Locate the cell with the specified text and output its (x, y) center coordinate. 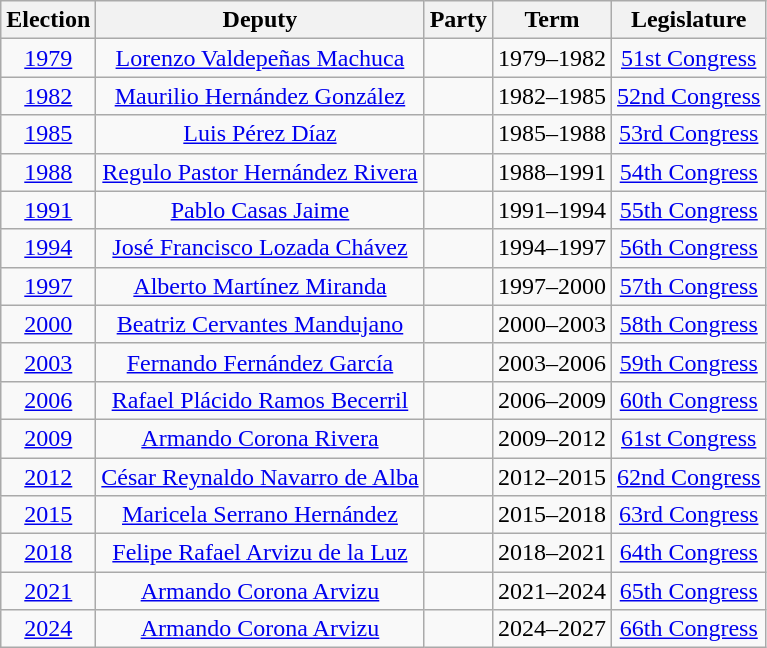
Pablo Casas Jaime (260, 210)
2021 (48, 591)
1991–1994 (552, 210)
1994–1997 (552, 248)
65th Congress (689, 591)
2003 (48, 362)
Lorenzo Valdepeñas Machuca (260, 58)
1997–2000 (552, 286)
1994 (48, 248)
2018–2021 (552, 553)
53rd Congress (689, 134)
64th Congress (689, 553)
55th Congress (689, 210)
2024 (48, 629)
2006–2009 (552, 400)
1982–1985 (552, 96)
1985 (48, 134)
62nd Congress (689, 477)
Term (552, 20)
1997 (48, 286)
José Francisco Lozada Chávez (260, 248)
2009 (48, 438)
61st Congress (689, 438)
59th Congress (689, 362)
2021–2024 (552, 591)
Rafael Plácido Ramos Becerril (260, 400)
2003–2006 (552, 362)
51st Congress (689, 58)
1988–1991 (552, 172)
2000 (48, 324)
Alberto Martínez Miranda (260, 286)
52nd Congress (689, 96)
1985–1988 (552, 134)
Fernando Fernández García (260, 362)
Regulo Pastor Hernández Rivera (260, 172)
56th Congress (689, 248)
2024–2027 (552, 629)
57th Congress (689, 286)
Luis Pérez Díaz (260, 134)
César Reynaldo Navarro de Alba (260, 477)
2015–2018 (552, 515)
1979–1982 (552, 58)
1982 (48, 96)
Party (458, 20)
Election (48, 20)
2012–2015 (552, 477)
Maurilio Hernández González (260, 96)
66th Congress (689, 629)
2006 (48, 400)
2018 (48, 553)
2012 (48, 477)
60th Congress (689, 400)
63rd Congress (689, 515)
Felipe Rafael Arvizu de la Luz (260, 553)
Maricela Serrano Hernández (260, 515)
54th Congress (689, 172)
1991 (48, 210)
1979 (48, 58)
Beatriz Cervantes Mandujano (260, 324)
Legislature (689, 20)
2015 (48, 515)
Armando Corona Rivera (260, 438)
Deputy (260, 20)
2000–2003 (552, 324)
1988 (48, 172)
2009–2012 (552, 438)
58th Congress (689, 324)
